From the cell containing the given text, extract its center point as [x, y] coordinate. 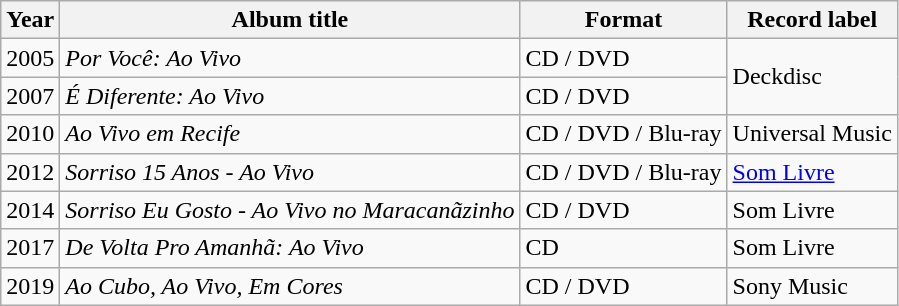
Sony Music [812, 286]
Por Você: Ao Vivo [290, 58]
CD [624, 248]
Album title [290, 20]
2019 [30, 286]
Year [30, 20]
Ao Vivo em Recife [290, 134]
De Volta Pro Amanhã: Ao Vivo [290, 248]
2010 [30, 134]
Sorriso 15 Anos - Ao Vivo [290, 172]
2017 [30, 248]
2005 [30, 58]
Format [624, 20]
Sorriso Eu Gosto - Ao Vivo no Maracanãzinho [290, 210]
Record label [812, 20]
Deckdisc [812, 77]
Ao Cubo, Ao Vivo, Em Cores [290, 286]
2007 [30, 96]
2012 [30, 172]
2014 [30, 210]
Universal Music [812, 134]
É Diferente: Ao Vivo [290, 96]
